Extract the (x, y) coordinate from the center of the cell holding the provided text.  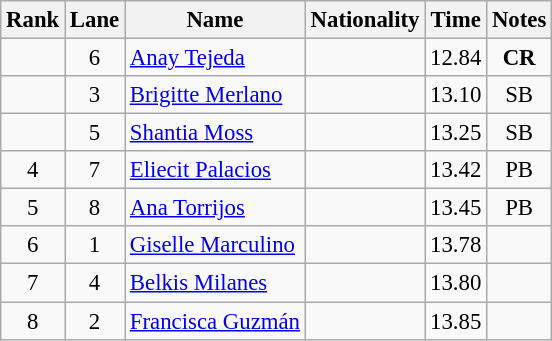
Time (456, 20)
13.42 (456, 170)
Belkis Milanes (216, 283)
Anay Tejeda (216, 58)
Rank (33, 20)
1 (95, 245)
Ana Torrijos (216, 208)
CR (520, 58)
13.10 (456, 95)
Francisca Guzmán (216, 321)
13.85 (456, 321)
Lane (95, 20)
12.84 (456, 58)
Shantia Moss (216, 133)
Nationality (364, 20)
Name (216, 20)
13.80 (456, 283)
3 (95, 95)
Notes (520, 20)
Brigitte Merlano (216, 95)
13.25 (456, 133)
2 (95, 321)
Eliecit Palacios (216, 170)
13.45 (456, 208)
Giselle Marculino (216, 245)
13.78 (456, 245)
